Search for the cell housing the specified text and yield its (x, y) center coordinate. 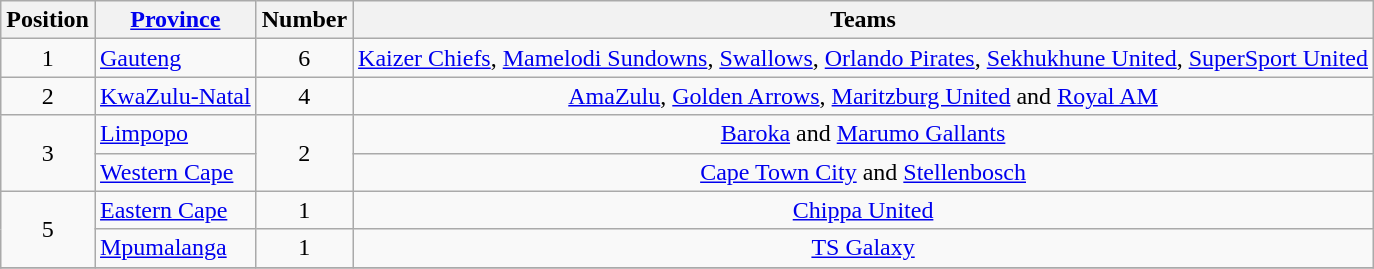
Province (175, 20)
Number (304, 20)
5 (48, 229)
Chippa United (864, 210)
Mpumalanga (175, 248)
Position (48, 20)
Kaizer Chiefs, Mamelodi Sundowns, Swallows, Orlando Pirates, Sekhukhune United, SuperSport United (864, 58)
3 (48, 153)
Limpopo (175, 134)
Baroka and Marumo Gallants (864, 134)
Teams (864, 20)
KwaZulu-Natal (175, 96)
TS Galaxy (864, 248)
Cape Town City and Stellenbosch (864, 172)
AmaZulu, Golden Arrows, Maritzburg United and Royal AM (864, 96)
4 (304, 96)
Gauteng (175, 58)
Western Cape (175, 172)
Eastern Cape (175, 210)
6 (304, 58)
